Pinpoint the cell where the given text exists, returning its [x, y] midpoint coordinate. 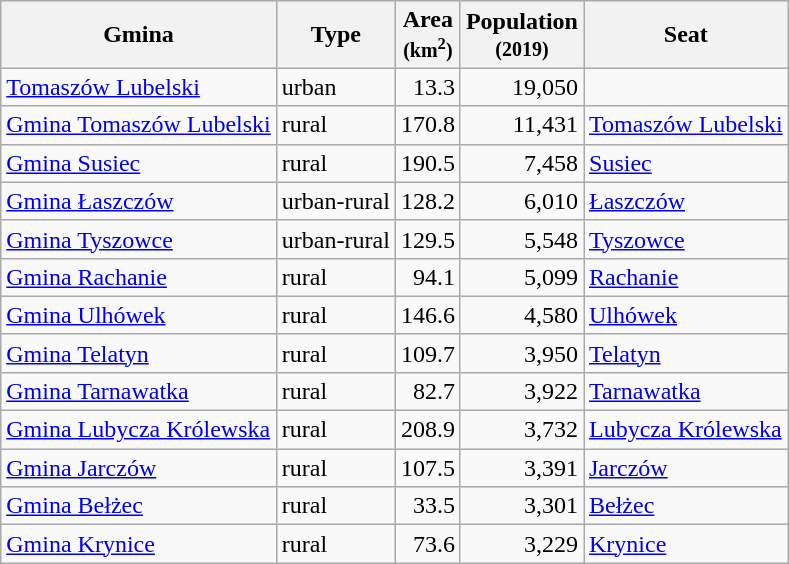
Gmina Susiec [139, 163]
Gmina Tomaszów Lubelski [139, 125]
Gmina Krynice [139, 544]
Gmina [139, 34]
Gmina Tarnawatka [139, 391]
Gmina Bełżec [139, 506]
Bełżec [686, 506]
73.6 [428, 544]
19,050 [522, 87]
Gmina Rachanie [139, 277]
Ulhówek [686, 315]
Gmina Telatyn [139, 353]
Telatyn [686, 353]
Type [336, 34]
82.7 [428, 391]
Susiec [686, 163]
13.3 [428, 87]
4,580 [522, 315]
Area(km2) [428, 34]
Seat [686, 34]
3,922 [522, 391]
Gmina Ulhówek [139, 315]
3,950 [522, 353]
109.7 [428, 353]
3,229 [522, 544]
Gmina Tyszowce [139, 239]
urban [336, 87]
Lubycza Królewska [686, 430]
Population(2019) [522, 34]
6,010 [522, 201]
94.1 [428, 277]
170.8 [428, 125]
107.5 [428, 468]
Gmina Lubycza Królewska [139, 430]
11,431 [522, 125]
Rachanie [686, 277]
33.5 [428, 506]
128.2 [428, 201]
7,458 [522, 163]
208.9 [428, 430]
3,301 [522, 506]
190.5 [428, 163]
5,099 [522, 277]
129.5 [428, 239]
Gmina Łaszczów [139, 201]
146.6 [428, 315]
5,548 [522, 239]
3,391 [522, 468]
Tarnawatka [686, 391]
Tyszowce [686, 239]
Krynice [686, 544]
Łaszczów [686, 201]
Gmina Jarczów [139, 468]
Jarczów [686, 468]
3,732 [522, 430]
